Provide the (x, y) coordinate of the cell's center where the given text is located.  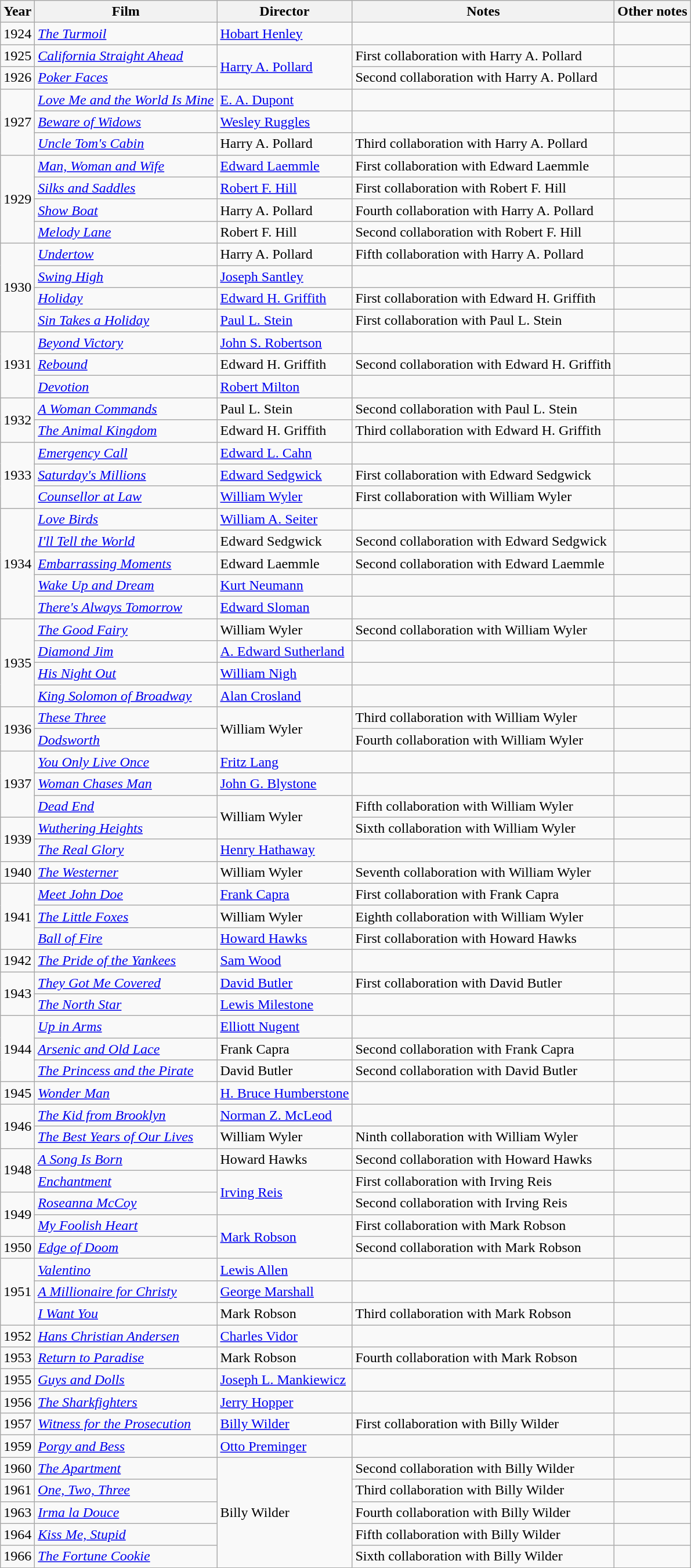
Edward Sloman (284, 607)
1926 (17, 78)
I Want You (126, 1313)
Joseph Santley (284, 277)
A Millionaire for Christy (126, 1291)
Fourth collaboration with Billy Wilder (483, 1512)
His Night Out (126, 674)
Second collaboration with William Wyler (483, 629)
Silks and Saddles (126, 188)
Henry Hathaway (284, 850)
Sam Wood (284, 960)
Joseph L. Mankiewicz (284, 1380)
1961 (17, 1490)
They Got Me Covered (126, 983)
The Good Fairy (126, 629)
Rebound (126, 365)
Wonder Man (126, 1093)
Notes (483, 12)
Wuthering Heights (126, 828)
Devotion (126, 387)
Ninth collaboration with William Wyler (483, 1137)
Third collaboration with Harry A. Pollard (483, 144)
Dead End (126, 806)
1953 (17, 1358)
1932 (17, 420)
Enchantment (126, 1181)
1937 (17, 784)
1946 (17, 1126)
Otto Preminger (284, 1446)
Second collaboration with Howard Hawks (483, 1159)
1942 (17, 960)
Valentino (126, 1269)
Second collaboration with Billy Wilder (483, 1468)
William A. Seiter (284, 519)
Third collaboration with Mark Robson (483, 1313)
A Woman Commands (126, 409)
Second collaboration with Harry A. Pollard (483, 78)
A Song Is Born (126, 1159)
Hobart Henley (284, 34)
Uncle Tom's Cabin (126, 144)
Third collaboration with Edward H. Griffith (483, 431)
Second collaboration with Robert F. Hill (483, 232)
The Turmoil (126, 34)
Elliott Nugent (284, 1027)
First collaboration with Irving Reis (483, 1181)
1934 (17, 563)
One, Two, Three (126, 1490)
Counsellor at Law (126, 497)
Woman Chases Man (126, 784)
The Little Foxes (126, 916)
Melody Lane (126, 232)
Arsenic and Old Lace (126, 1049)
The Princess and the Pirate (126, 1071)
1948 (17, 1170)
Alan Crosland (284, 696)
First collaboration with Howard Hawks (483, 938)
Beware of Widows (126, 122)
The Westerner (126, 872)
Meet John Doe (126, 894)
Second collaboration with Frank Capra (483, 1049)
Second collaboration with Edward Laemmle (483, 563)
Sixth collaboration with Billy Wilder (483, 1556)
Return to Paradise (126, 1358)
Director (284, 12)
Man, Woman and Wife (126, 166)
The Best Years of Our Lives (126, 1137)
1949 (17, 1214)
First collaboration with Edward Laemmle (483, 166)
The Pride of the Yankees (126, 960)
1930 (17, 287)
Fifth collaboration with Harry A. Pollard (483, 254)
First collaboration with Frank Capra (483, 894)
1966 (17, 1556)
Edge of Doom (126, 1247)
Charles Vidor (284, 1335)
Kiss Me, Stupid (126, 1534)
1960 (17, 1468)
Hans Christian Andersen (126, 1335)
Irma la Douce (126, 1512)
Witness for the Prosecution (126, 1424)
Eighth collaboration with William Wyler (483, 916)
H. Bruce Humberstone (284, 1093)
First collaboration with Robert F. Hill (483, 188)
John S. Robertson (284, 343)
Other notes (652, 12)
Sin Takes a Holiday (126, 321)
Beyond Victory (126, 343)
Fifth collaboration with William Wyler (483, 806)
First collaboration with Paul L. Stein (483, 321)
Robert Milton (284, 387)
My Foolish Heart (126, 1225)
1951 (17, 1291)
Poker Faces (126, 78)
King Solomon of Broadway (126, 696)
I'll Tell the World (126, 541)
First collaboration with Mark Robson (483, 1225)
1957 (17, 1424)
Fourth collaboration with William Wyler (483, 740)
1959 (17, 1446)
Fourth collaboration with Mark Robson (483, 1358)
1940 (17, 872)
Fritz Lang (284, 762)
1927 (17, 122)
Dodsworth (126, 740)
These Three (126, 718)
1941 (17, 916)
1952 (17, 1335)
Second collaboration with David Butler (483, 1071)
First collaboration with Edward Sedgwick (483, 475)
Second collaboration with Edward Sedgwick (483, 541)
Film (126, 12)
Wesley Ruggles (284, 122)
Embarrassing Moments (126, 563)
The North Star (126, 1005)
1955 (17, 1380)
1924 (17, 34)
Second collaboration with Paul L. Stein (483, 409)
1956 (17, 1402)
Irving Reis (284, 1192)
1933 (17, 475)
Show Boat (126, 210)
Emergency Call (126, 453)
1929 (17, 199)
Second collaboration with Irving Reis (483, 1203)
Roseanna McCoy (126, 1203)
First collaboration with David Butler (483, 983)
Up in Arms (126, 1027)
Third collaboration with Billy Wilder (483, 1490)
The Sharkfighters (126, 1402)
Swing High (126, 277)
1936 (17, 729)
William Nigh (284, 674)
Third collaboration with William Wyler (483, 718)
Love Birds (126, 519)
Kurt Neumann (284, 585)
Fourth collaboration with Harry A. Pollard (483, 210)
Diamond Jim (126, 652)
First collaboration with Harry A. Pollard (483, 56)
Wake Up and Dream (126, 585)
1935 (17, 662)
Norman Z. McLeod (284, 1115)
Ball of Fire (126, 938)
George Marshall (284, 1291)
Holiday (126, 299)
E. A. Dupont (284, 100)
Love Me and the World Is Mine (126, 100)
Edward L. Cahn (284, 453)
1925 (17, 56)
The Real Glory (126, 850)
Lewis Milestone (284, 1005)
Seventh collaboration with William Wyler (483, 872)
1931 (17, 365)
Saturday's Millions (126, 475)
1944 (17, 1049)
1939 (17, 839)
Year (17, 12)
John G. Blystone (284, 784)
1964 (17, 1534)
Lewis Allen (284, 1269)
The Animal Kingdom (126, 431)
The Apartment (126, 1468)
1945 (17, 1093)
Fifth collaboration with Billy Wilder (483, 1534)
Guys and Dolls (126, 1380)
You Only Live Once (126, 762)
Second collaboration with Edward H. Griffith (483, 365)
1963 (17, 1512)
Undertow (126, 254)
The Kid from Brooklyn (126, 1115)
First collaboration with William Wyler (483, 497)
First collaboration with Edward H. Griffith (483, 299)
Jerry Hopper (284, 1402)
1950 (17, 1247)
There's Always Tomorrow (126, 607)
The Fortune Cookie (126, 1556)
First collaboration with Billy Wilder (483, 1424)
Porgy and Bess (126, 1446)
California Straight Ahead (126, 56)
1943 (17, 994)
A. Edward Sutherland (284, 652)
Sixth collaboration with William Wyler (483, 828)
Second collaboration with Mark Robson (483, 1247)
